Identify which cell holds the provided text, then report its [X, Y] central coordinate. 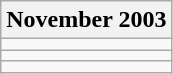
November 2003 [86, 20]
